Identify which cell holds the provided text, then report its (x, y) central coordinate. 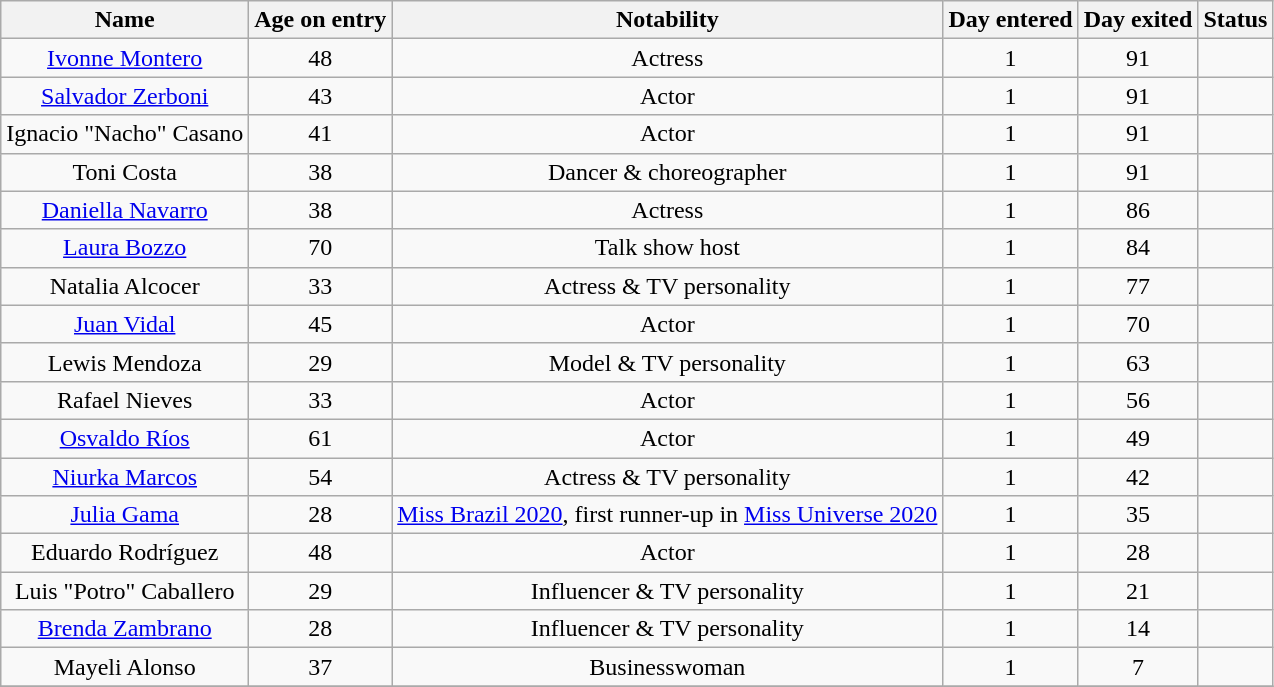
Rafael Nieves (125, 400)
45 (320, 324)
Notability (668, 20)
77 (1138, 286)
37 (320, 667)
Ivonne Montero (125, 58)
Brenda Zambrano (125, 629)
Miss Brazil 2020, first runner-up in Miss Universe 2020 (668, 515)
Businesswoman (668, 667)
Talk show host (668, 248)
42 (1138, 477)
56 (1138, 400)
7 (1138, 667)
35 (1138, 515)
84 (1138, 248)
Status (1236, 20)
54 (320, 477)
Laura Bozzo (125, 248)
21 (1138, 591)
Niurka Marcos (125, 477)
Osvaldo Ríos (125, 438)
Day exited (1138, 20)
86 (1138, 210)
61 (320, 438)
Day entered (1010, 20)
14 (1138, 629)
Luis "Potro" Caballero (125, 591)
Salvador Zerboni (125, 96)
Ignacio "Nacho" Casano (125, 134)
Model & TV personality (668, 362)
Name (125, 20)
Juan Vidal (125, 324)
49 (1138, 438)
Dancer & choreographer (668, 172)
Eduardo Rodríguez (125, 553)
43 (320, 96)
Mayeli Alonso (125, 667)
Toni Costa (125, 172)
Age on entry (320, 20)
Natalia Alcocer (125, 286)
Lewis Mendoza (125, 362)
Julia Gama (125, 515)
Daniella Navarro (125, 210)
41 (320, 134)
63 (1138, 362)
